Locate the cell with the specified text and output its [x, y] center coordinate. 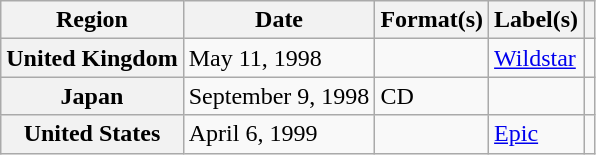
Epic [536, 134]
CD [432, 96]
United Kingdom [92, 58]
United States [92, 134]
Date [279, 20]
May 11, 1998 [279, 58]
Wildstar [536, 58]
Japan [92, 96]
September 9, 1998 [279, 96]
Format(s) [432, 20]
April 6, 1999 [279, 134]
Region [92, 20]
Label(s) [536, 20]
